Extract the [x, y] coordinate from the center of the cell holding the provided text.  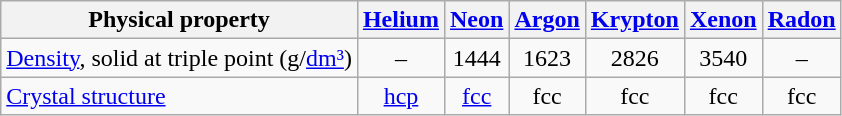
3540 [723, 58]
Density, solid at triple point (g/dm³) [180, 58]
1623 [547, 58]
Neon [476, 20]
Krypton [634, 20]
hcp [400, 96]
Physical property [180, 20]
1444 [476, 58]
Helium [400, 20]
Crystal structure [180, 96]
Xenon [723, 20]
Radon [802, 20]
Argon [547, 20]
2826 [634, 58]
